Search for the cell housing the specified text and yield its (x, y) center coordinate. 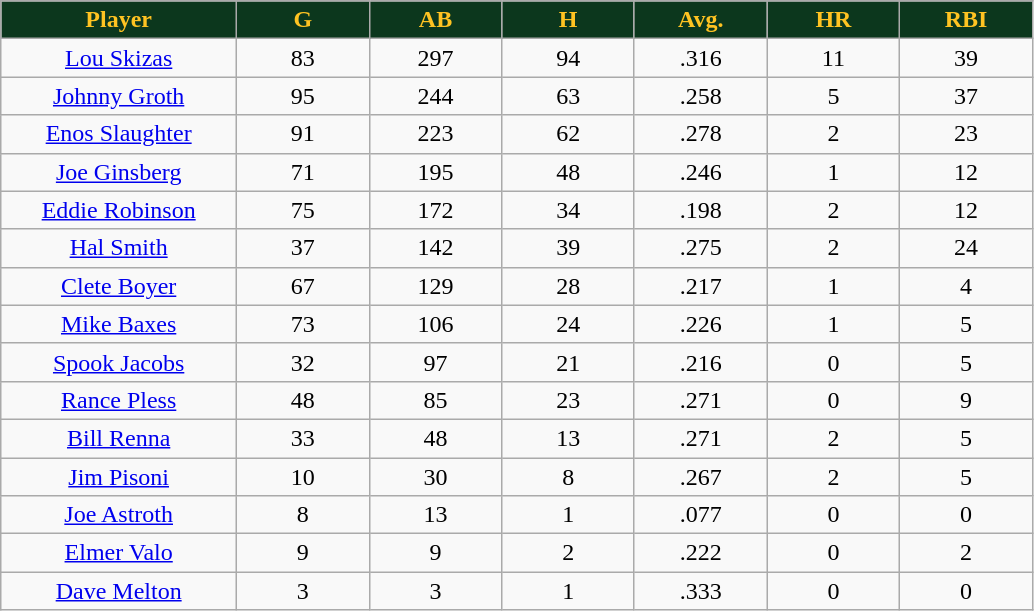
97 (436, 362)
Elmer Valo (119, 553)
.226 (700, 324)
Dave Melton (119, 591)
RBI (966, 20)
63 (568, 96)
G (304, 20)
AB (436, 20)
Hal Smith (119, 248)
.267 (700, 477)
71 (304, 172)
HR (834, 20)
33 (304, 438)
32 (304, 362)
297 (436, 58)
95 (304, 96)
10 (304, 477)
75 (304, 210)
Lou Skizas (119, 58)
34 (568, 210)
83 (304, 58)
Enos Slaughter (119, 134)
Spook Jacobs (119, 362)
62 (568, 134)
Clete Boyer (119, 286)
28 (568, 286)
30 (436, 477)
Player (119, 20)
142 (436, 248)
106 (436, 324)
.333 (700, 591)
.275 (700, 248)
129 (436, 286)
Rance Pless (119, 400)
Mike Baxes (119, 324)
.246 (700, 172)
223 (436, 134)
Joe Astroth (119, 515)
Avg. (700, 20)
21 (568, 362)
94 (568, 58)
.316 (700, 58)
.258 (700, 96)
172 (436, 210)
11 (834, 58)
91 (304, 134)
.222 (700, 553)
.216 (700, 362)
.278 (700, 134)
Eddie Robinson (119, 210)
4 (966, 286)
.077 (700, 515)
H (568, 20)
Joe Ginsberg (119, 172)
Johnny Groth (119, 96)
Jim Pisoni (119, 477)
Bill Renna (119, 438)
73 (304, 324)
.217 (700, 286)
.198 (700, 210)
195 (436, 172)
67 (304, 286)
244 (436, 96)
85 (436, 400)
